From the cell containing the given text, extract its center point as (x, y) coordinate. 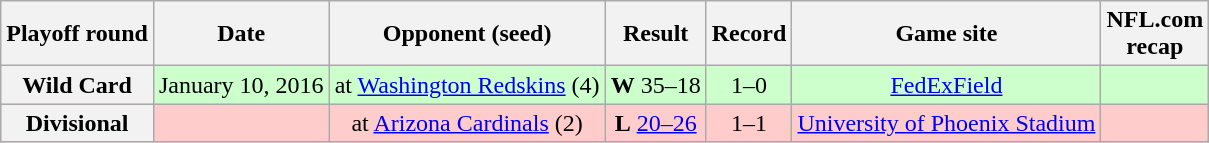
Opponent (seed) (467, 34)
Record (749, 34)
NFL.comrecap (1155, 34)
at Arizona Cardinals (2) (467, 123)
Divisional (78, 123)
1–1 (749, 123)
January 10, 2016 (241, 85)
Date (241, 34)
University of Phoenix Stadium (946, 123)
at Washington Redskins (4) (467, 85)
L 20–26 (656, 123)
Playoff round (78, 34)
FedExField (946, 85)
Game site (946, 34)
W 35–18 (656, 85)
1–0 (749, 85)
Wild Card (78, 85)
Result (656, 34)
